Search for the cell housing the specified text and yield its (X, Y) center coordinate. 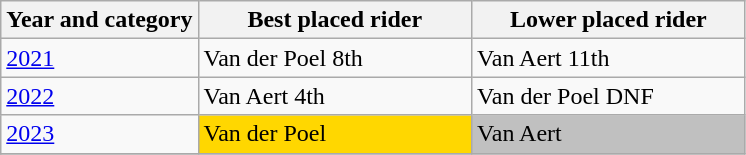
Van der Poel DNF (609, 96)
2022 (100, 96)
Van Aert (609, 134)
Best placed rider (335, 20)
Lower placed rider (609, 20)
Van Aert 11th (609, 58)
Van der Poel (335, 134)
Year and category (100, 20)
Van Aert 4th (335, 96)
2023 (100, 134)
Van der Poel 8th (335, 58)
2021 (100, 58)
